From the cell containing the given text, extract its center point as [X, Y] coordinate. 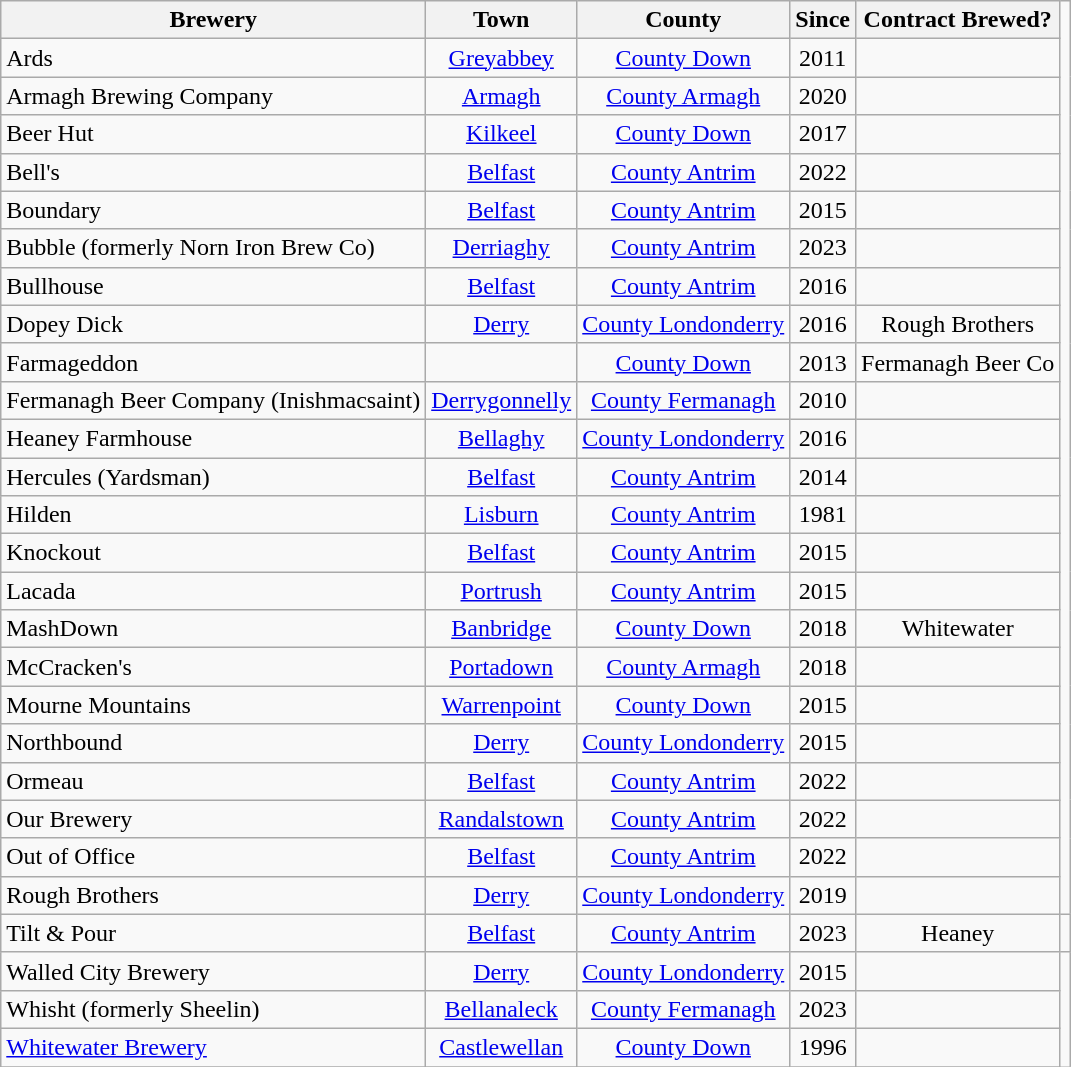
Kilkeel [502, 134]
Fermanagh Beer Company (Inishmacsaint) [214, 400]
Hilden [214, 515]
MashDown [214, 629]
2011 [823, 58]
1981 [823, 515]
Randalstown [502, 819]
Derriaghy [502, 248]
Bullhouse [214, 286]
Castlewellan [502, 1047]
Beer Hut [214, 134]
2010 [823, 400]
2020 [823, 96]
Heaney Farmhouse [214, 438]
Portadown [502, 667]
Whitewater Brewery [214, 1047]
Our Brewery [214, 819]
Lisburn [502, 515]
Bubble (formerly Norn Iron Brew Co) [214, 248]
McCracken's [214, 667]
Lacada [214, 591]
Mourne Mountains [214, 705]
Town [502, 20]
Hercules (Yardsman) [214, 477]
Boundary [214, 210]
Dopey Dick [214, 324]
Brewery [214, 20]
County [684, 20]
Tilt & Pour [214, 933]
Armagh Brewing Company [214, 96]
Walled City Brewery [214, 971]
2017 [823, 134]
Bellanaleck [502, 1009]
Out of Office [214, 857]
2019 [823, 895]
2014 [823, 477]
Northbound [214, 743]
Warrenpoint [502, 705]
Whisht (formerly Sheelin) [214, 1009]
Heaney [958, 933]
Portrush [502, 591]
Greyabbey [502, 58]
Bellaghy [502, 438]
1996 [823, 1047]
Farmageddon [214, 362]
Bell's [214, 172]
Armagh [502, 96]
Whitewater [958, 629]
Contract Brewed? [958, 20]
Since [823, 20]
Banbridge [502, 629]
2013 [823, 362]
Ards [214, 58]
Derrygonnelly [502, 400]
Knockout [214, 553]
Ormeau [214, 781]
Fermanagh Beer Co [958, 362]
